Extract the [X, Y] coordinate from the center of the cell holding the provided text.  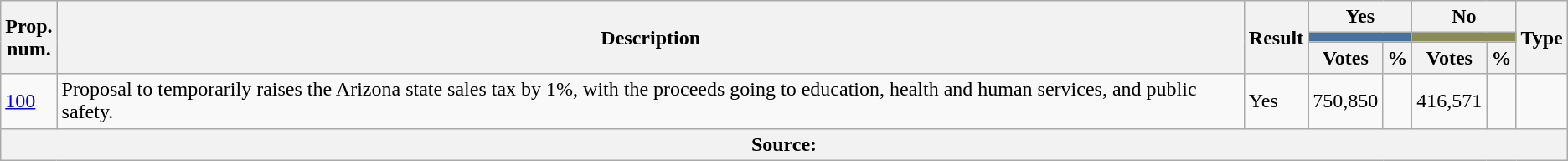
Source: [784, 144]
100 [28, 101]
No [1464, 17]
Description [650, 37]
Proposal to temporarily raises the Arizona state sales tax by 1%, with the proceeds going to education, health and human services, and public safety. [650, 101]
416,571 [1449, 101]
750,850 [1345, 101]
Type [1541, 37]
Result [1276, 37]
Prop.num. [28, 37]
